Scan for the cell matching the given text and deliver its [X, Y] coordinate at center. 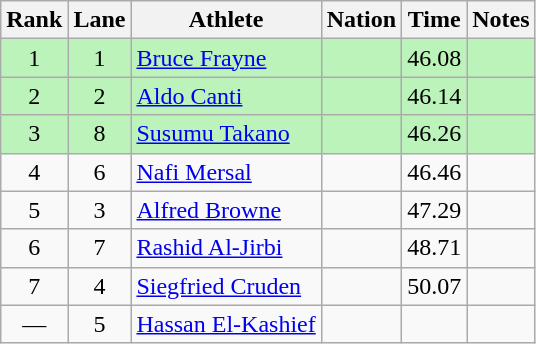
Lane [100, 20]
Hassan El-Kashief [226, 324]
48.71 [434, 248]
Alfred Browne [226, 210]
46.14 [434, 96]
— [34, 324]
Rank [34, 20]
Aldo Canti [226, 96]
Time [434, 20]
46.26 [434, 134]
Siegfried Cruden [226, 286]
Nation [361, 20]
Nafi Mersal [226, 172]
8 [100, 134]
Rashid Al-Jirbi [226, 248]
Athlete [226, 20]
Bruce Frayne [226, 58]
50.07 [434, 286]
Susumu Takano [226, 134]
46.08 [434, 58]
Notes [501, 20]
46.46 [434, 172]
47.29 [434, 210]
